Identify which cell holds the provided text, then report its (x, y) central coordinate. 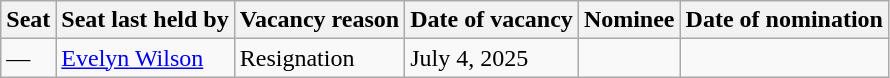
Vacancy reason (319, 20)
Evelyn Wilson (145, 58)
Nominee (629, 20)
July 4, 2025 (492, 58)
Resignation (319, 58)
— (28, 58)
Seat (28, 20)
Date of vacancy (492, 20)
Date of nomination (784, 20)
Seat last held by (145, 20)
